Capture the cell that displays the provided text and extract its [X, Y] central coordinate. 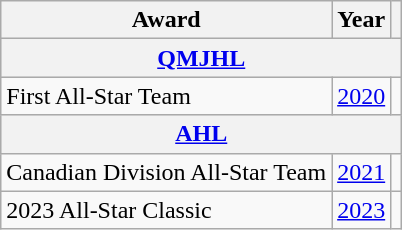
Award [166, 20]
Canadian Division All-Star Team [166, 172]
2023 All-Star Classic [166, 210]
QMJHL [202, 58]
First All-Star Team [166, 96]
2020 [362, 96]
2023 [362, 210]
AHL [202, 134]
2021 [362, 172]
Year [362, 20]
